Find where the given text appears and provide that cell's center as (X, Y) coordinate. 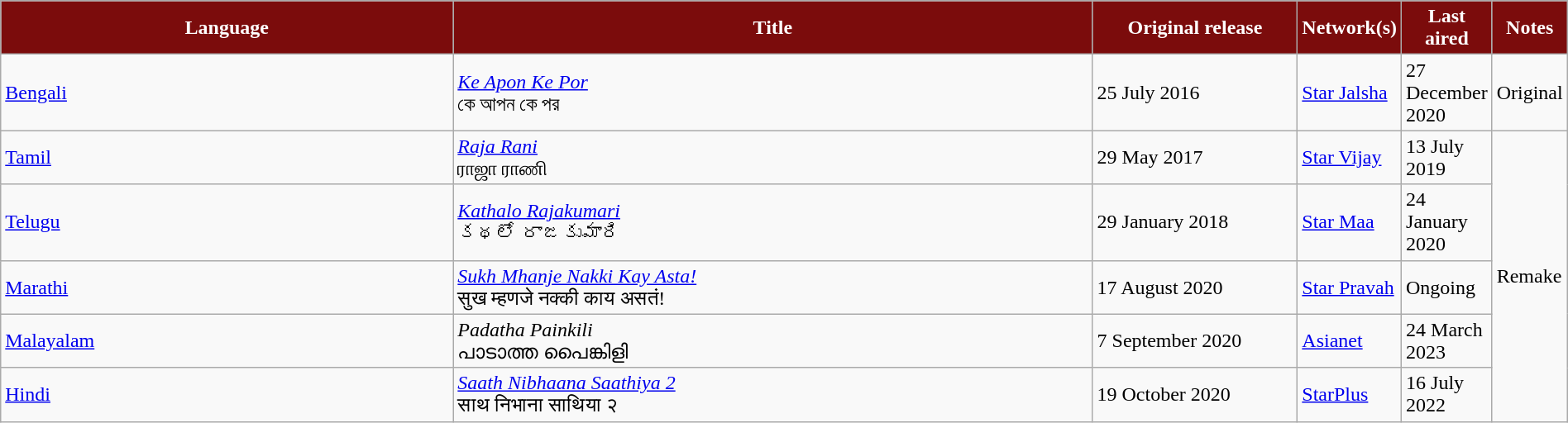
Bengali (227, 93)
Notes (1530, 28)
Padatha Painkili പാടാത്ത പൈങ്കിളി (772, 340)
29 January 2018 (1195, 222)
24 March 2023 (1447, 340)
Star Vijay (1350, 157)
Marathi (227, 288)
Kathalo Rajakumari కథలో రాజకుమారి (772, 222)
25 July 2016 (1195, 93)
24 January 2020 (1447, 222)
17 August 2020 (1195, 288)
Saath Nibhaana Saathiya 2 साथ निभाना साथिया २ (772, 395)
Telugu (227, 222)
Remake (1530, 276)
Ke Apon Ke Por কে আপন কে পর (772, 93)
16 July 2022 (1447, 395)
Star Maa (1350, 222)
19 October 2020 (1195, 395)
Tamil (227, 157)
Raja Rani ராஜா ராணி (772, 157)
Asianet (1350, 340)
Star Jalsha (1350, 93)
Network(s) (1350, 28)
Star Pravah (1350, 288)
Language (227, 28)
Title (772, 28)
Hindi (227, 395)
7 September 2020 (1195, 340)
Malayalam (227, 340)
StarPlus (1350, 395)
Original (1530, 93)
Last aired (1447, 28)
29 May 2017 (1195, 157)
Sukh Mhanje Nakki Kay Asta! सुख म्हणजे नक्की काय असतं! (772, 288)
Original release (1195, 28)
27 December 2020 (1447, 93)
Ongoing (1447, 288)
13 July 2019 (1447, 157)
